Locate the cell with the specified text and output its (x, y) center coordinate. 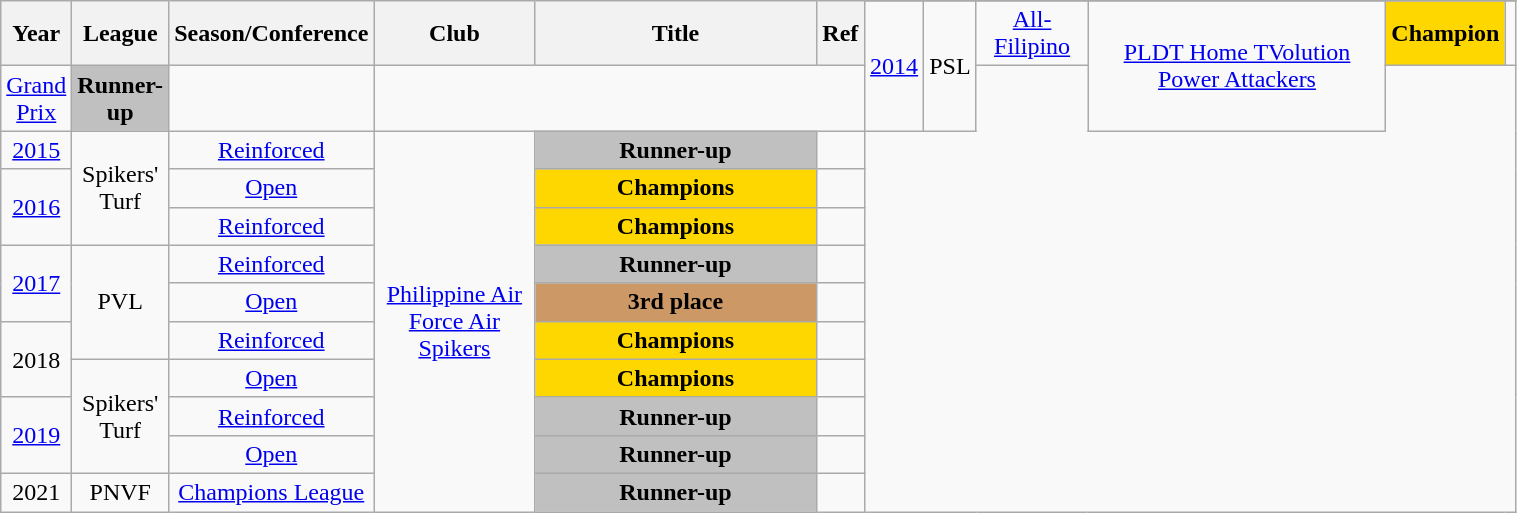
2014 (894, 66)
2021 (36, 492)
PNVF (120, 492)
Year (36, 34)
PLDT Home TVolution Power Attackers (1237, 66)
PVL (120, 302)
Title (676, 34)
2019 (36, 435)
Philippine Air Force Air Spikers (454, 322)
Season/Conference (272, 34)
2017 (36, 283)
Grand Prix (36, 98)
Champions League (272, 492)
Club (454, 34)
Champion (1446, 34)
2018 (36, 359)
Ref (840, 34)
3rd place (676, 302)
All-Filipino (1032, 34)
2015 (36, 150)
PSL (950, 66)
2016 (36, 207)
League (120, 34)
